Determine the [x, y] coordinate at the center of the cell enclosing the given text.  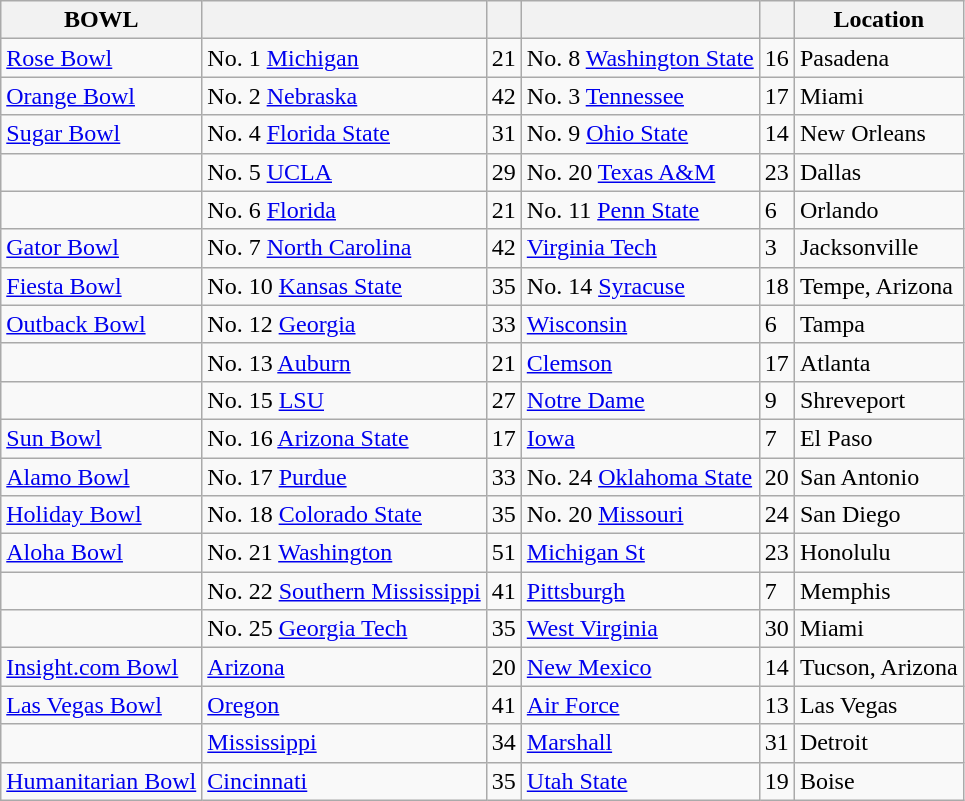
Fiesta Bowl [102, 286]
Memphis [878, 591]
Las Vegas Bowl [102, 705]
Tempe, Arizona [878, 286]
No. 25 Georgia Tech [344, 629]
Orlando [878, 210]
Utah State [640, 781]
Holiday Bowl [102, 515]
Honolulu [878, 553]
Dallas [878, 172]
Clemson [640, 362]
51 [504, 553]
Sun Bowl [102, 438]
No. 5 UCLA [344, 172]
West Virginia [640, 629]
No. 18 Colorado State [344, 515]
3 [776, 248]
Sugar Bowl [102, 134]
Michigan St [640, 553]
Mississippi [344, 743]
Virginia Tech [640, 248]
No. 22 Southern Mississippi [344, 591]
No. 15 LSU [344, 400]
No. 2 Nebraska [344, 96]
13 [776, 705]
Orange Bowl [102, 96]
San Diego [878, 515]
24 [776, 515]
No. 13 Auburn [344, 362]
Rose Bowl [102, 58]
Tampa [878, 324]
Atlanta [878, 362]
No. 4 Florida State [344, 134]
Tucson, Arizona [878, 667]
New Mexico [640, 667]
Aloha Bowl [102, 553]
No. 12 Georgia [344, 324]
18 [776, 286]
Pasadena [878, 58]
Pittsburgh [640, 591]
Iowa [640, 438]
No. 9 Ohio State [640, 134]
No. 8 Washington State [640, 58]
No. 10 Kansas State [344, 286]
Wisconsin [640, 324]
San Antonio [878, 477]
16 [776, 58]
No. 14 Syracuse [640, 286]
No. 3 Tennessee [640, 96]
No. 24 Oklahoma State [640, 477]
Gator Bowl [102, 248]
Outback Bowl [102, 324]
Notre Dame [640, 400]
Cincinnati [344, 781]
27 [504, 400]
34 [504, 743]
No. 20 Texas A&M [640, 172]
Boise [878, 781]
No. 6 Florida [344, 210]
BOWL [102, 20]
Detroit [878, 743]
Air Force [640, 705]
Shreveport [878, 400]
Humanitarian Bowl [102, 781]
Alamo Bowl [102, 477]
Insight.com Bowl [102, 667]
No. 20 Missouri [640, 515]
Las Vegas [878, 705]
29 [504, 172]
New Orleans [878, 134]
El Paso [878, 438]
No. 7 North Carolina [344, 248]
Jacksonville [878, 248]
9 [776, 400]
No. 21 Washington [344, 553]
No. 11 Penn State [640, 210]
No. 17 Purdue [344, 477]
No. 1 Michigan [344, 58]
Oregon [344, 705]
Location [878, 20]
Arizona [344, 667]
No. 16 Arizona State [344, 438]
Marshall [640, 743]
30 [776, 629]
19 [776, 781]
